Detect which cell encompasses the target text, then output its [X, Y] center coordinate. 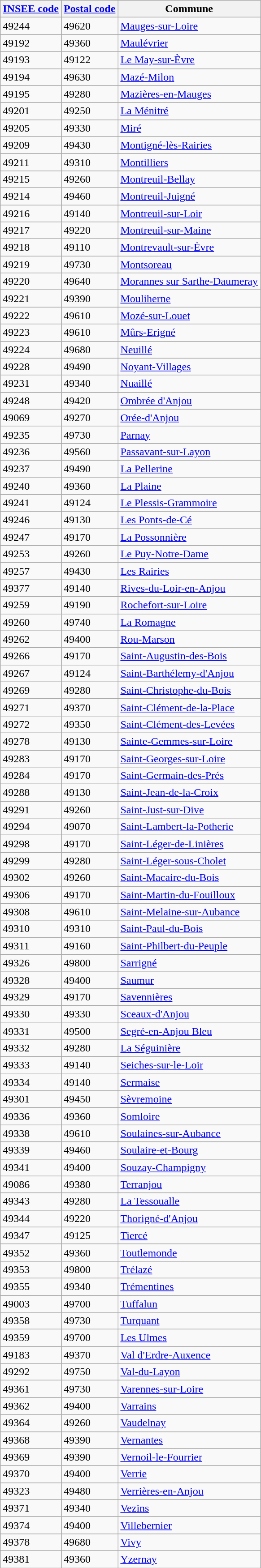
Vaudelnay [189, 1423]
49247 [31, 537]
49359 [31, 1338]
INSEE code [31, 9]
Saint-Martin-du-Fouilloux [189, 895]
49323 [31, 1491]
Villebernier [189, 1525]
49378 [31, 1542]
Le Puy-Notre-Dame [189, 554]
49183 [31, 1355]
49284 [31, 776]
La Possonnière [189, 537]
49223 [31, 333]
49219 [31, 265]
49640 [89, 282]
49371 [31, 1508]
Montsoreau [189, 265]
Verrières-en-Anjou [189, 1491]
49122 [89, 60]
49500 [89, 1031]
49339 [31, 1150]
Commune [189, 9]
Rives-du-Loir-en-Anjou [189, 588]
49358 [31, 1321]
49292 [31, 1372]
49291 [31, 810]
49267 [31, 673]
Saint-Clément-de-la-Place [189, 707]
Saint-Georges-sur-Loire [189, 759]
49350 [89, 724]
49241 [31, 503]
49195 [31, 94]
Seiches-sur-le-Loir [189, 1065]
Saint-Melaine-sur-Aubance [189, 912]
49217 [31, 231]
Terranjou [189, 1184]
Varennes-sur-Loire [189, 1389]
La Romagne [189, 622]
49246 [31, 520]
49266 [31, 656]
49630 [89, 77]
Miré [189, 128]
49750 [89, 1372]
49192 [31, 43]
49294 [31, 827]
Yzernay [189, 1559]
49194 [31, 77]
49620 [89, 26]
49301 [31, 1099]
49344 [31, 1218]
Saumur [189, 980]
49271 [31, 707]
49125 [89, 1235]
49237 [31, 469]
Saint-Léger-de-Linières [189, 844]
Sarrigné [189, 963]
49069 [31, 418]
49328 [31, 980]
Saint-Clément-des-Levées [189, 724]
49377 [31, 588]
49306 [31, 895]
Montreuil-Juigné [189, 196]
49480 [89, 1491]
Sèvremoine [189, 1099]
Mazières-en-Mauges [189, 94]
Saint-Paul-du-Bois [189, 929]
49248 [31, 401]
Les Ulmes [189, 1338]
49257 [31, 571]
49262 [31, 639]
Tuffalun [189, 1304]
Orée-d'Anjou [189, 418]
49326 [31, 963]
49086 [31, 1184]
Noyant-Villages [189, 367]
Mozé-sur-Louet [189, 316]
49420 [89, 401]
Val d'Erdre-Auxence [189, 1355]
49269 [31, 690]
49369 [31, 1457]
49361 [31, 1389]
Toutlemonde [189, 1252]
49338 [31, 1133]
Postal code [89, 9]
Saint-Augustin-des-Bois [189, 656]
49333 [31, 1065]
Turquant [189, 1321]
49341 [31, 1167]
Savennières [189, 997]
Ombrée d'Anjou [189, 401]
49209 [31, 145]
49302 [31, 878]
49740 [89, 622]
La Séguinière [189, 1048]
Saint-Barthélemy-d'Anjou [189, 673]
Saint-Jean-de-la-Croix [189, 793]
49216 [31, 214]
49205 [31, 128]
Segré-en-Anjou Bleu [189, 1031]
49332 [31, 1048]
Vernoil-le-Fourrier [189, 1457]
49283 [31, 759]
Nuaillé [189, 384]
Vernantes [189, 1440]
Saint-Just-sur-Dive [189, 810]
Thorigné-d'Anjou [189, 1218]
49214 [31, 196]
Mûrs-Erigné [189, 333]
Trélazé [189, 1269]
49244 [31, 26]
49190 [89, 605]
Somloire [189, 1116]
Montilliers [189, 162]
Sainte-Gemmes-sur-Loire [189, 741]
Morannes sur Sarthe-Daumeray [189, 282]
Val-du-Layon [189, 1372]
Les Rairies [189, 571]
Parnay [189, 435]
49362 [31, 1406]
Sermaise [189, 1082]
49160 [89, 946]
49560 [89, 452]
49228 [31, 367]
Saint-Germain-des-Prés [189, 776]
La Ménitré [189, 111]
Mazé-Milon [189, 77]
Varrains [189, 1406]
La Plaine [189, 486]
49193 [31, 60]
Montrevault-sur-Èvre [189, 248]
Verrie [189, 1474]
49347 [31, 1235]
49334 [31, 1082]
Souzay-Champigny [189, 1167]
49003 [31, 1304]
49299 [31, 861]
49253 [31, 554]
49221 [31, 299]
49352 [31, 1252]
49336 [31, 1116]
Neuillé [189, 350]
49368 [31, 1440]
49331 [31, 1031]
Saint-Philbert-du-Peuple [189, 946]
49353 [31, 1269]
49270 [89, 418]
Montigné-lès-Rairies [189, 145]
49222 [31, 316]
49288 [31, 793]
Mauges-sur-Loire [189, 26]
49380 [89, 1184]
Rochefort-sur-Loire [189, 605]
Montreuil-Bellay [189, 179]
49308 [31, 912]
49311 [31, 946]
49070 [89, 827]
Le Plessis-Grammoire [189, 503]
Montreuil-sur-Loir [189, 214]
La Pellerine [189, 469]
49374 [31, 1525]
Mouliherne [189, 299]
La Tessoualle [189, 1201]
49329 [31, 997]
49343 [31, 1201]
49450 [89, 1099]
49215 [31, 179]
49211 [31, 162]
49259 [31, 605]
Soulaines-sur-Aubance [189, 1133]
Saint-Macaire-du-Bois [189, 878]
49272 [31, 724]
Saint-Lambert-la-Potherie [189, 827]
Tiercé [189, 1235]
Saint-Christophe-du-Bois [189, 690]
Trémentines [189, 1286]
Les Ponts-de-Cé [189, 520]
Maulévrier [189, 43]
49110 [89, 248]
49201 [31, 111]
Passavant-sur-Layon [189, 452]
49235 [31, 435]
49236 [31, 452]
49381 [31, 1559]
49218 [31, 248]
49250 [89, 111]
Rou-Marson [189, 639]
Vivy [189, 1542]
49224 [31, 350]
49231 [31, 384]
Vezins [189, 1508]
49278 [31, 741]
Sceaux-d'Anjou [189, 1014]
49355 [31, 1286]
49364 [31, 1423]
Saint-Léger-sous-Cholet [189, 861]
Montreuil-sur-Maine [189, 231]
49240 [31, 486]
49298 [31, 844]
Soulaire-et-Bourg [189, 1150]
Le May-sur-Èvre [189, 60]
